Extract the (x, y) coordinate from the center of the cell holding the provided text.  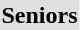
Seniors (40, 15)
